Locate the cell with the specified text and output its (X, Y) center coordinate. 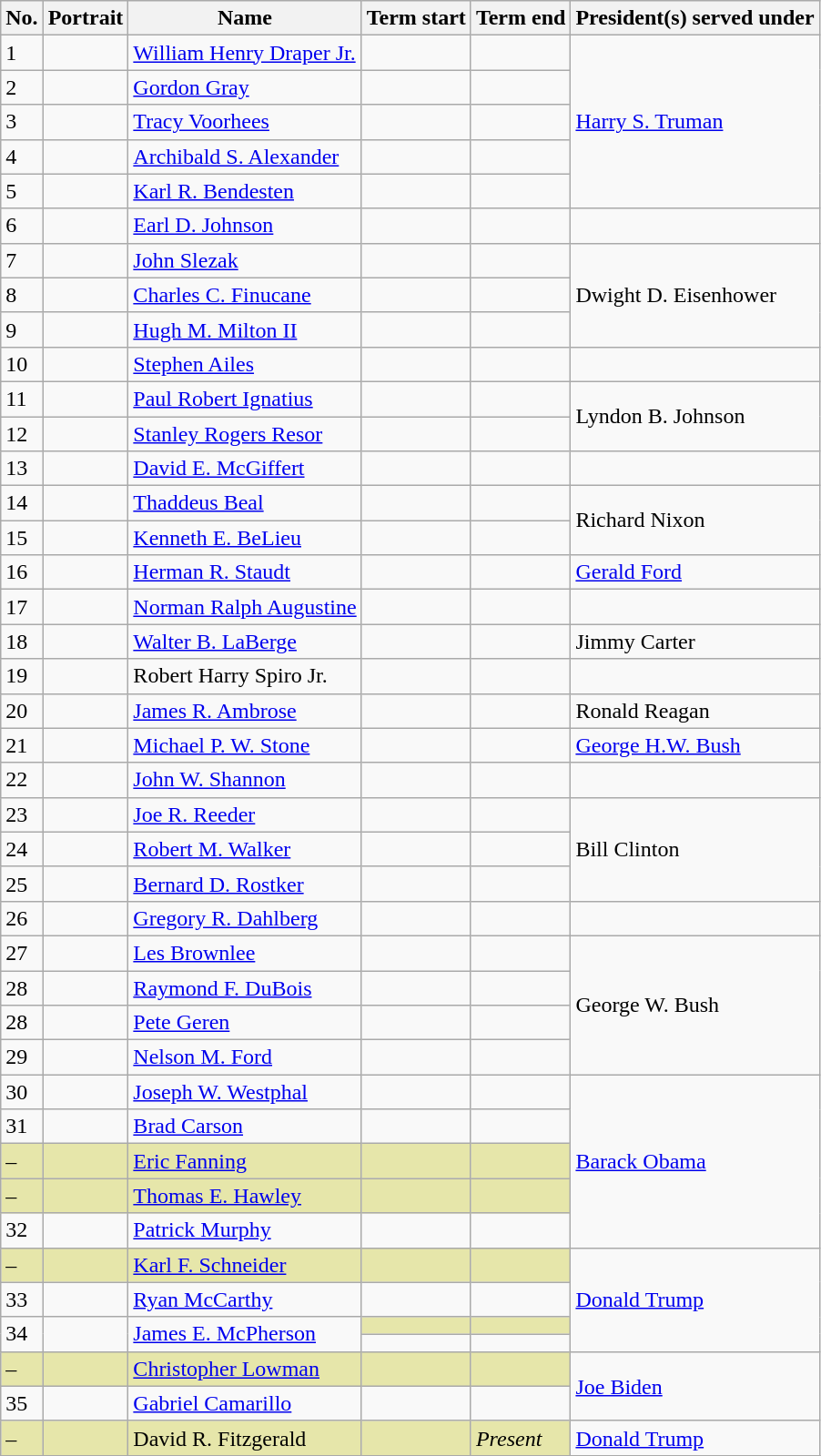
23 (22, 814)
5 (22, 191)
30 (22, 1092)
Gerald Ford (695, 572)
Name (245, 18)
Jimmy Carter (695, 642)
David R. Fitzgerald (245, 1438)
Ryan McCarthy (245, 1299)
Nelson M. Ford (245, 1057)
Christopher Lowman (245, 1369)
20 (22, 711)
Gordon Gray (245, 87)
George W. Bush (695, 1005)
12 (22, 434)
John Slezak (245, 260)
Brad Carson (245, 1127)
Ronald Reagan (695, 711)
14 (22, 503)
James R. Ambrose (245, 711)
James E. McPherson (245, 1334)
Stanley Rogers Resor (245, 434)
2 (22, 87)
Earl D. Johnson (245, 226)
Bernard D. Rostker (245, 884)
George H.W. Bush (695, 745)
16 (22, 572)
4 (22, 157)
Pete Geren (245, 1023)
Joe Biden (695, 1386)
Eric Fanning (245, 1161)
22 (22, 780)
Walter B. LaBerge (245, 642)
Gregory R. Dahlberg (245, 918)
Term start (416, 18)
27 (22, 953)
Hugh M. Milton II (245, 329)
Joe R. Reeder (245, 814)
Stephen Ailes (245, 364)
Kenneth E. BeLieu (245, 538)
William Henry Draper Jr. (245, 53)
10 (22, 364)
Robert M. Walker (245, 849)
1 (22, 53)
15 (22, 538)
Les Brownlee (245, 953)
Lyndon B. Johnson (695, 416)
Dwight D. Eisenhower (695, 295)
Present (521, 1438)
Richard Nixon (695, 521)
25 (22, 884)
Archibald S. Alexander (245, 157)
Karl R. Bendesten (245, 191)
Gabriel Camarillo (245, 1403)
7 (22, 260)
President(s) served under (695, 18)
19 (22, 676)
29 (22, 1057)
Joseph W. Westphal (245, 1092)
21 (22, 745)
26 (22, 918)
Thaddeus Beal (245, 503)
Thomas E. Hawley (245, 1196)
Robert Harry Spiro Jr. (245, 676)
3 (22, 122)
David E. McGiffert (245, 469)
35 (22, 1403)
6 (22, 226)
Portrait (86, 18)
13 (22, 469)
John W. Shannon (245, 780)
11 (22, 399)
24 (22, 849)
Karl F. Schneider (245, 1265)
Harry S. Truman (695, 122)
34 (22, 1334)
Bill Clinton (695, 849)
Herman R. Staudt (245, 572)
Charles C. Finucane (245, 295)
32 (22, 1230)
Norman Ralph Augustine (245, 607)
No. (22, 18)
Raymond F. DuBois (245, 987)
17 (22, 607)
Michael P. W. Stone (245, 745)
33 (22, 1299)
8 (22, 295)
18 (22, 642)
Term end (521, 18)
31 (22, 1127)
Paul Robert Ignatius (245, 399)
Patrick Murphy (245, 1230)
Tracy Voorhees (245, 122)
9 (22, 329)
Barack Obama (695, 1161)
